Determine the [X, Y] coordinate at the center of the cell enclosing the given text.  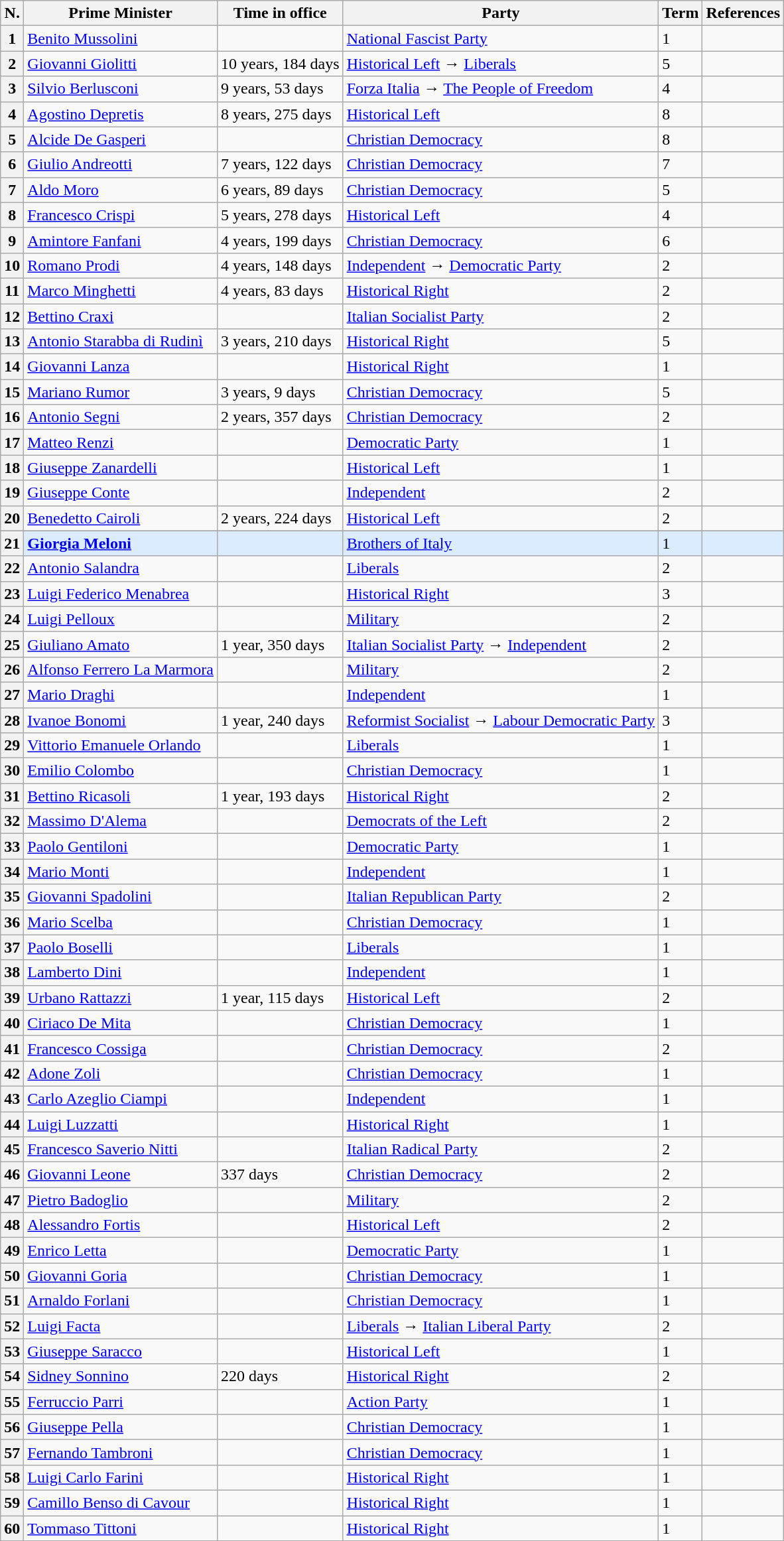
Reformist Socialist → Labour Democratic Party [501, 720]
Giuseppe Zanardelli [121, 468]
N. [12, 13]
3 years, 210 days [280, 342]
22 [12, 569]
38 [12, 972]
9 [12, 240]
Vittorio Emanuele Orlando [121, 746]
10 [12, 265]
Giovanni Goria [121, 1276]
53 [12, 1351]
Italian Socialist Party → Independent [501, 644]
Francesco Saverio Nitti [121, 1150]
36 [12, 922]
17 [12, 442]
Mariano Rumor [121, 392]
References [743, 13]
Carlo Azeglio Ciampi [121, 1099]
13 [12, 342]
Term [681, 13]
Sidney Sonnino [121, 1376]
58 [12, 1477]
50 [12, 1276]
Urbano Rattazzi [121, 998]
18 [12, 468]
Mario Monti [121, 872]
Emilio Colombo [121, 771]
39 [12, 998]
16 [12, 417]
Benito Mussolini [121, 38]
Giovanni Spadolini [121, 897]
Time in office [280, 13]
Ciriaco De Mita [121, 1023]
3 years, 9 days [280, 392]
37 [12, 947]
10 years, 184 days [280, 64]
59 [12, 1503]
Action Party [501, 1402]
1 year, 240 days [280, 720]
44 [12, 1124]
43 [12, 1099]
Luigi Federico Menabrea [121, 594]
Bettino Craxi [121, 316]
31 [12, 796]
Giuseppe Conte [121, 493]
Paolo Gentiloni [121, 846]
28 [12, 720]
Mario Draghi [121, 695]
220 days [280, 1376]
Enrico Letta [121, 1250]
30 [12, 771]
33 [12, 846]
26 [12, 669]
Ivanoe Bonomi [121, 720]
Prime Minister [121, 13]
60 [12, 1528]
Ferruccio Parri [121, 1402]
51 [12, 1301]
Amintore Fanfani [121, 240]
Silvio Berlusconi [121, 89]
Forza Italia → The People of Freedom [501, 89]
Antonio Salandra [121, 569]
Antonio Segni [121, 417]
Antonio Starabba di Rudinì [121, 342]
Party [501, 13]
52 [12, 1326]
2 years, 224 days [280, 518]
Luigi Luzzatti [121, 1124]
25 [12, 644]
23 [12, 594]
Aldo Moro [121, 190]
1 year, 193 days [280, 796]
48 [12, 1225]
Camillo Benso di Cavour [121, 1503]
42 [12, 1073]
Democrats of the Left [501, 821]
Mario Scelba [121, 922]
27 [12, 695]
Alcide De Gasperi [121, 139]
8 years, 275 days [280, 114]
Agostino Depretis [121, 114]
337 days [280, 1175]
49 [12, 1250]
Italian Radical Party [501, 1150]
Giuliano Amato [121, 644]
Matteo Renzi [121, 442]
55 [12, 1402]
12 [12, 316]
Benedetto Cairoli [121, 518]
21 [12, 543]
Lamberto Dini [121, 972]
Giorgia Meloni [121, 543]
20 [12, 518]
National Fascist Party [501, 38]
Italian Socialist Party [501, 316]
14 [12, 367]
Paolo Boselli [121, 947]
Alessandro Fortis [121, 1225]
7 years, 122 days [280, 165]
4 years, 148 days [280, 265]
6 years, 89 days [280, 190]
15 [12, 392]
32 [12, 821]
Giuseppe Pella [121, 1427]
Fernando Tambroni [121, 1452]
Giovanni Giolitti [121, 64]
Adone Zoli [121, 1073]
9 years, 53 days [280, 89]
Giuseppe Saracco [121, 1351]
Alfonso Ferrero La Marmora [121, 669]
Brothers of Italy [501, 543]
29 [12, 746]
1 year, 350 days [280, 644]
1 year, 115 days [280, 998]
56 [12, 1427]
Luigi Pelloux [121, 619]
Arnaldo Forlani [121, 1301]
35 [12, 897]
Independent → Democratic Party [501, 265]
40 [12, 1023]
11 [12, 291]
2 years, 357 days [280, 417]
54 [12, 1376]
Tommaso Tittoni [121, 1528]
34 [12, 872]
Francesco Cossiga [121, 1048]
57 [12, 1452]
4 years, 199 days [280, 240]
Luigi Carlo Farini [121, 1477]
Marco Minghetti [121, 291]
5 years, 278 days [280, 215]
Historical Left → Liberals [501, 64]
Bettino Ricasoli [121, 796]
Massimo D'Alema [121, 821]
47 [12, 1200]
4 years, 83 days [280, 291]
Francesco Crispi [121, 215]
Liberals → Italian Liberal Party [501, 1326]
45 [12, 1150]
46 [12, 1175]
Luigi Facta [121, 1326]
24 [12, 619]
Giulio Andreotti [121, 165]
Giovanni Lanza [121, 367]
41 [12, 1048]
Pietro Badoglio [121, 1200]
Giovanni Leone [121, 1175]
Italian Republican Party [501, 897]
19 [12, 493]
Romano Prodi [121, 265]
